Detect which cell encompasses the target text, then output its [X, Y] center coordinate. 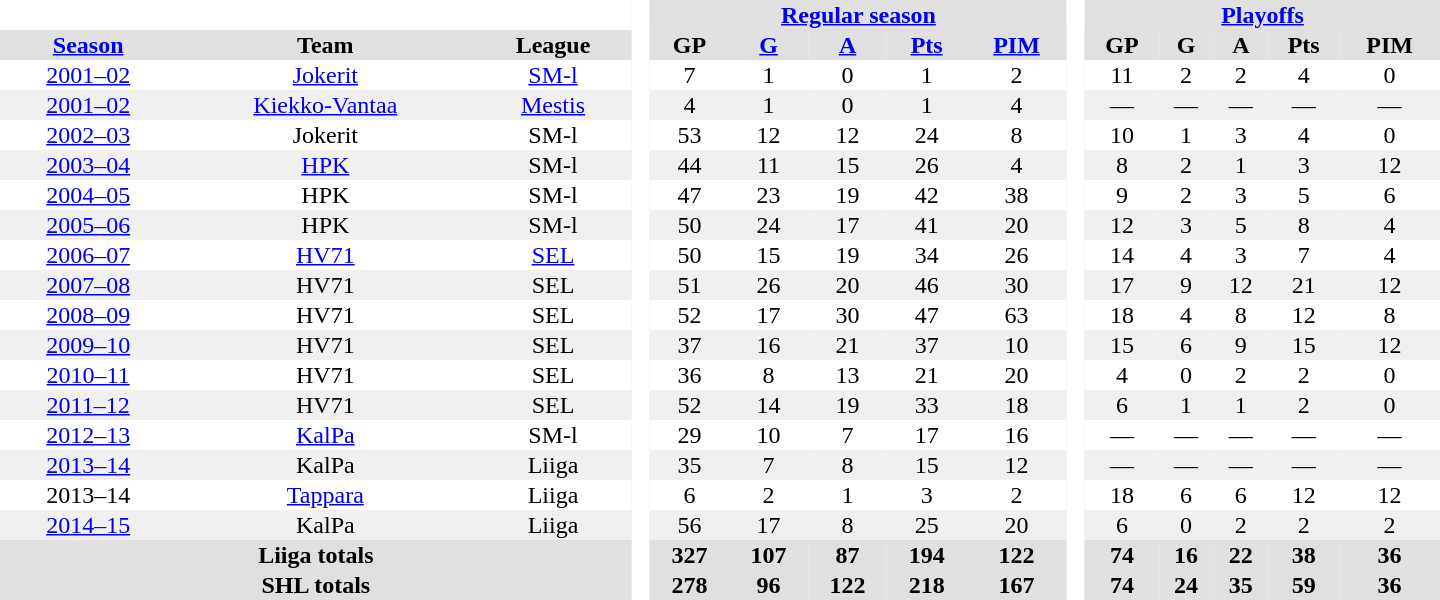
SHL totals [316, 585]
29 [690, 435]
2012–13 [88, 435]
218 [926, 585]
167 [1016, 585]
41 [926, 225]
44 [690, 165]
34 [926, 255]
25 [926, 525]
League [552, 45]
63 [1016, 315]
87 [848, 555]
327 [690, 555]
278 [690, 585]
56 [690, 525]
Season [88, 45]
2011–12 [88, 405]
13 [848, 375]
46 [926, 285]
53 [690, 135]
Mestis [552, 105]
2006–07 [88, 255]
59 [1304, 585]
Kiekko-Vantaa [325, 105]
Regular season [858, 15]
Tappara [325, 495]
2007–08 [88, 285]
194 [926, 555]
22 [1240, 555]
23 [768, 195]
Team [325, 45]
2002–03 [88, 135]
2008–09 [88, 315]
2004–05 [88, 195]
2014–15 [88, 525]
96 [768, 585]
42 [926, 195]
107 [768, 555]
51 [690, 285]
2009–10 [88, 345]
2010–11 [88, 375]
Playoffs [1262, 15]
2005–06 [88, 225]
33 [926, 405]
2003–04 [88, 165]
Liiga totals [316, 555]
